Extract the [X, Y] coordinate from the center of the cell holding the provided text.  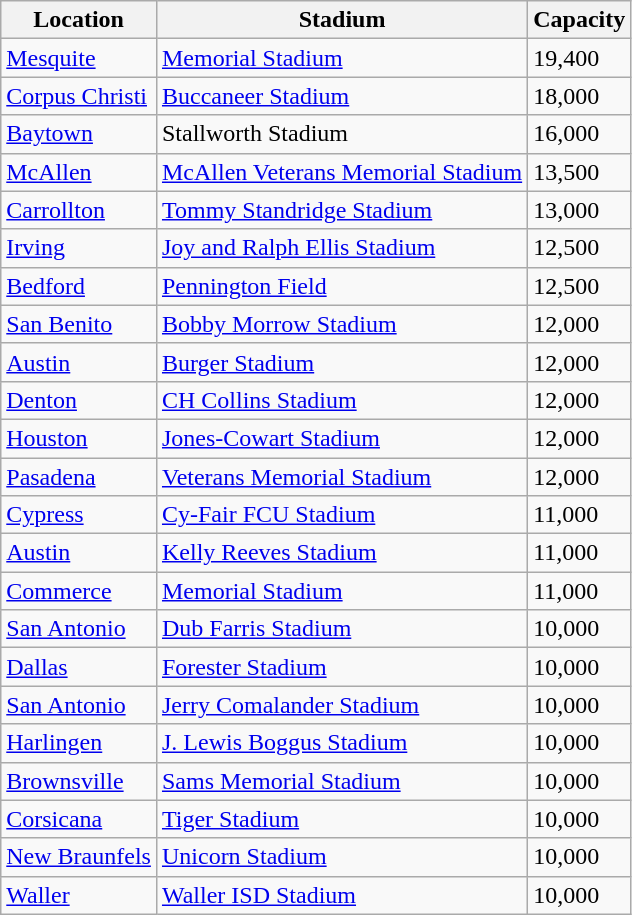
San Benito [79, 324]
Capacity [580, 20]
Corsicana [79, 819]
16,000 [580, 134]
Cypress [79, 515]
Commerce [79, 591]
Carrollton [79, 210]
Pennington Field [342, 286]
Waller [79, 895]
Baytown [79, 134]
Tommy Standridge Stadium [342, 210]
Dallas [79, 667]
Stadium [342, 20]
Unicorn Stadium [342, 857]
Irving [79, 248]
McAllen Veterans Memorial Stadium [342, 172]
Joy and Ralph Ellis Stadium [342, 248]
Cy-Fair FCU Stadium [342, 515]
Jones-Cowart Stadium [342, 438]
Location [79, 20]
Pasadena [79, 477]
Stallworth Stadium [342, 134]
Harlingen [79, 743]
Houston [79, 438]
Bedford [79, 286]
Tiger Stadium [342, 819]
Kelly Reeves Stadium [342, 553]
Veterans Memorial Stadium [342, 477]
J. Lewis Boggus Stadium [342, 743]
New Braunfels [79, 857]
Bobby Morrow Stadium [342, 324]
Forester Stadium [342, 667]
CH Collins Stadium [342, 400]
Dub Farris Stadium [342, 629]
13,000 [580, 210]
18,000 [580, 96]
Waller ISD Stadium [342, 895]
Mesquite [79, 58]
Sams Memorial Stadium [342, 781]
Denton [79, 400]
19,400 [580, 58]
Burger Stadium [342, 362]
McAllen [79, 172]
Brownsville [79, 781]
13,500 [580, 172]
Corpus Christi [79, 96]
Buccaneer Stadium [342, 96]
Jerry Comalander Stadium [342, 705]
